Extract the [X, Y] coordinate from the center of the cell holding the provided text.  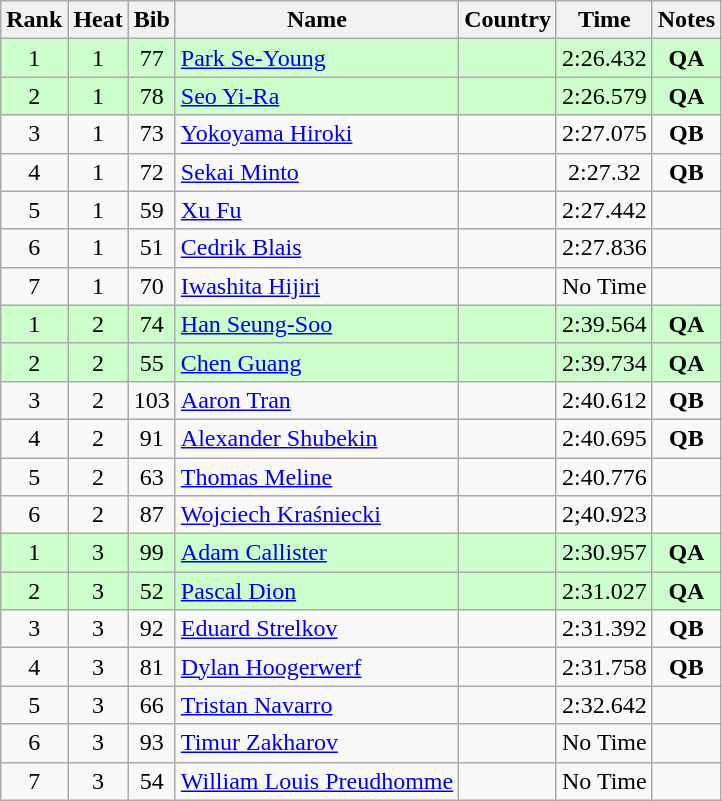
Heat [98, 20]
103 [152, 400]
92 [152, 629]
Chen Guang [316, 362]
73 [152, 134]
Rank [34, 20]
Cedrik Blais [316, 248]
2:40.776 [604, 477]
81 [152, 667]
Sekai Minto [316, 172]
Park Se-Young [316, 58]
Iwashita Hijiri [316, 286]
2:31.027 [604, 591]
Country [508, 20]
Tristan Navarro [316, 705]
2:27.32 [604, 172]
2:26.579 [604, 96]
Name [316, 20]
Adam Callister [316, 553]
74 [152, 324]
Thomas Meline [316, 477]
66 [152, 705]
2;40.923 [604, 515]
Alexander Shubekin [316, 438]
William Louis Preudhomme [316, 781]
93 [152, 743]
51 [152, 248]
Dylan Hoogerwerf [316, 667]
2:27.442 [604, 210]
Timur Zakharov [316, 743]
63 [152, 477]
72 [152, 172]
2:30.957 [604, 553]
Seo Yi-Ra [316, 96]
Wojciech Kraśniecki [316, 515]
Han Seung-Soo [316, 324]
2:31.392 [604, 629]
2:39.734 [604, 362]
Xu Fu [316, 210]
52 [152, 591]
54 [152, 781]
Pascal Dion [316, 591]
99 [152, 553]
59 [152, 210]
2:27.075 [604, 134]
2:40.695 [604, 438]
2:32.642 [604, 705]
2:26.432 [604, 58]
Bib [152, 20]
Yokoyama Hiroki [316, 134]
2:40.612 [604, 400]
55 [152, 362]
Eduard Strelkov [316, 629]
87 [152, 515]
2:39.564 [604, 324]
77 [152, 58]
Notes [686, 20]
70 [152, 286]
78 [152, 96]
91 [152, 438]
2:31.758 [604, 667]
2:27.836 [604, 248]
Aaron Tran [316, 400]
Time [604, 20]
